Pinpoint the cell where the given text exists, returning its (X, Y) midpoint coordinate. 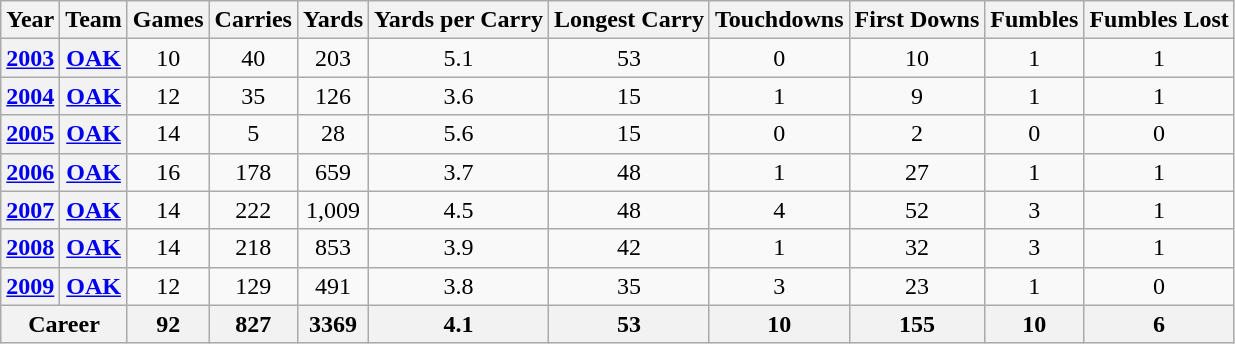
Yards per Carry (459, 20)
5 (253, 134)
2003 (30, 58)
3369 (332, 324)
Longest Carry (628, 20)
3.8 (459, 286)
129 (253, 286)
4.5 (459, 210)
178 (253, 172)
2007 (30, 210)
Yards (332, 20)
2008 (30, 248)
Touchdowns (779, 20)
853 (332, 248)
Carries (253, 20)
First Downs (917, 20)
Team (94, 20)
92 (168, 324)
32 (917, 248)
Fumbles (1034, 20)
1,009 (332, 210)
23 (917, 286)
Games (168, 20)
4 (779, 210)
3.7 (459, 172)
203 (332, 58)
28 (332, 134)
5.6 (459, 134)
222 (253, 210)
6 (1159, 324)
3.9 (459, 248)
42 (628, 248)
52 (917, 210)
9 (917, 96)
659 (332, 172)
16 (168, 172)
491 (332, 286)
827 (253, 324)
2004 (30, 96)
4.1 (459, 324)
40 (253, 58)
2005 (30, 134)
Fumbles Lost (1159, 20)
3.6 (459, 96)
2006 (30, 172)
27 (917, 172)
2009 (30, 286)
126 (332, 96)
155 (917, 324)
5.1 (459, 58)
Year (30, 20)
Career (64, 324)
218 (253, 248)
2 (917, 134)
